Identify which cell holds the provided text, then report its [x, y] central coordinate. 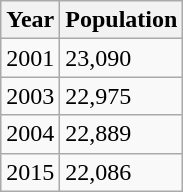
22,889 [122, 134]
Year [30, 20]
2004 [30, 134]
2001 [30, 58]
23,090 [122, 58]
2003 [30, 96]
22,086 [122, 172]
Population [122, 20]
2015 [30, 172]
22,975 [122, 96]
